Search for the cell housing the specified text and yield its (x, y) center coordinate. 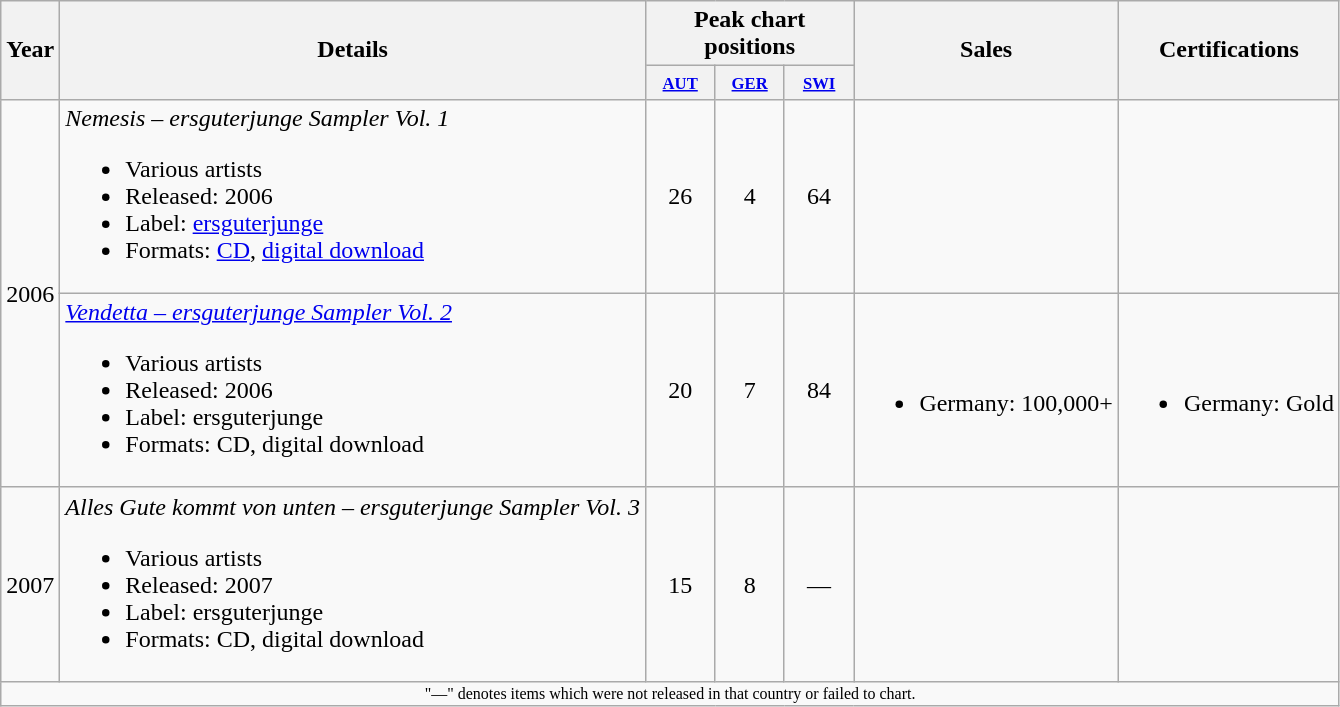
Year (30, 50)
15 (680, 584)
Sales (986, 50)
8 (750, 584)
— (818, 584)
Vendetta – ersguterjunge Sampler Vol. 2Various artistsReleased: 2006Label: ersguterjungeFormats: CD, digital download (353, 390)
84 (818, 390)
Details (353, 50)
Peak chart positions (749, 34)
"—" denotes items which were not released in that country or failed to chart. (670, 693)
Germany: Gold (1228, 390)
2007 (30, 584)
Certifications (1228, 50)
Germany: 100,000+ (986, 390)
2006 (30, 293)
Alles Gute kommt von unten – ersguterjunge Sampler Vol. 3Various artistsReleased: 2007Label: ersguterjungeFormats: CD, digital download (353, 584)
26 (680, 196)
20 (680, 390)
AUT (680, 82)
SWI (818, 82)
GER (750, 82)
Nemesis – ersguterjunge Sampler Vol. 1Various artistsReleased: 2006Label: ersguterjungeFormats: CD, digital download (353, 196)
64 (818, 196)
4 (750, 196)
7 (750, 390)
